Pinpoint the cell where the given text exists, returning its [x, y] midpoint coordinate. 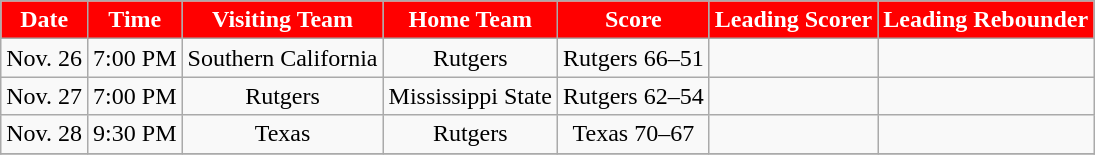
Nov. 27 [44, 96]
Texas [282, 134]
Mississippi State [470, 96]
Home Team [470, 20]
Leading Rebounder [986, 20]
Score [633, 20]
Nov. 26 [44, 58]
Nov. 28 [44, 134]
Southern California [282, 58]
Rutgers 62–54 [633, 96]
Visiting Team [282, 20]
Rutgers 66–51 [633, 58]
Time [135, 20]
Date [44, 20]
9:30 PM [135, 134]
Texas 70–67 [633, 134]
Leading Scorer [794, 20]
